Scan for the cell matching the given text and deliver its (X, Y) coordinate at center. 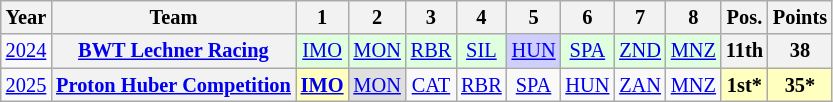
5 (534, 17)
4 (481, 17)
CAT (431, 85)
Year (26, 17)
SIL (481, 51)
6 (587, 17)
1st* (744, 85)
Team (174, 17)
2025 (26, 85)
7 (640, 17)
3 (431, 17)
Proton Huber Competition (174, 85)
35* (800, 85)
2024 (26, 51)
1 (322, 17)
Pos. (744, 17)
38 (800, 51)
2 (376, 17)
ZAN (640, 85)
8 (694, 17)
11th (744, 51)
ZND (640, 51)
Points (800, 17)
BWT Lechner Racing (174, 51)
